Search for the cell housing the specified text and yield its [X, Y] center coordinate. 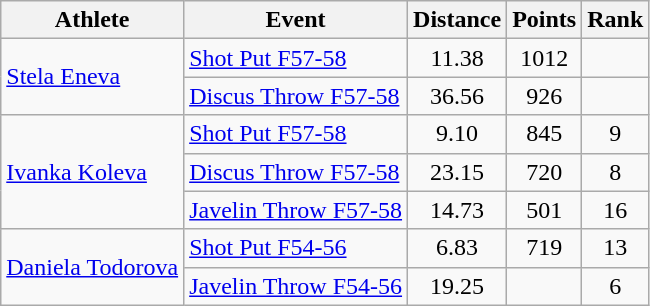
9 [616, 134]
Daniela Todorova [92, 267]
19.25 [458, 286]
36.56 [458, 96]
Athlete [92, 20]
9.10 [458, 134]
13 [616, 248]
16 [616, 210]
Stela Eneva [92, 77]
Shot Put F54-56 [296, 248]
926 [544, 96]
6.83 [458, 248]
23.15 [458, 172]
1012 [544, 58]
Points [544, 20]
Ivanka Koleva [92, 172]
Rank [616, 20]
501 [544, 210]
Javelin Throw F57-58 [296, 210]
720 [544, 172]
11.38 [458, 58]
Distance [458, 20]
845 [544, 134]
Javelin Throw F54-56 [296, 286]
6 [616, 286]
719 [544, 248]
Event [296, 20]
14.73 [458, 210]
8 [616, 172]
